Capture the cell that displays the provided text and extract its (X, Y) central coordinate. 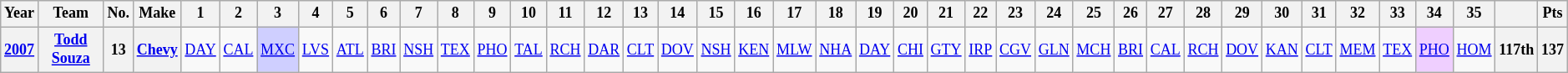
29 (1242, 13)
No. (119, 13)
MXC (278, 50)
Make (157, 13)
3 (278, 13)
KEN (754, 50)
26 (1130, 13)
11 (565, 13)
24 (1054, 13)
4 (316, 13)
16 (754, 13)
8 (456, 13)
35 (1474, 13)
30 (1282, 13)
18 (836, 13)
1 (200, 13)
32 (1358, 13)
ATL (350, 50)
23 (1015, 13)
GLN (1054, 50)
Year (20, 13)
TAL (529, 50)
14 (678, 13)
LVS (316, 50)
28 (1203, 13)
CGV (1015, 50)
22 (980, 13)
17 (795, 13)
GTY (946, 50)
Pts (1553, 13)
33 (1398, 13)
137 (1553, 50)
7 (419, 13)
MCH (1094, 50)
NHA (836, 50)
21 (946, 13)
117th (1516, 50)
DAR (604, 50)
27 (1166, 13)
9 (493, 13)
20 (911, 13)
2007 (20, 50)
Chevy (157, 50)
MLW (795, 50)
25 (1094, 13)
12 (604, 13)
Team (70, 13)
HOM (1474, 50)
2 (239, 13)
CHI (911, 50)
15 (716, 13)
5 (350, 13)
MEM (1358, 50)
KAN (1282, 50)
31 (1319, 13)
IRP (980, 50)
34 (1434, 13)
19 (875, 13)
6 (384, 13)
10 (529, 13)
Todd Souza (70, 50)
